Output the [X, Y] coordinate of the center of the cell containing the given text.  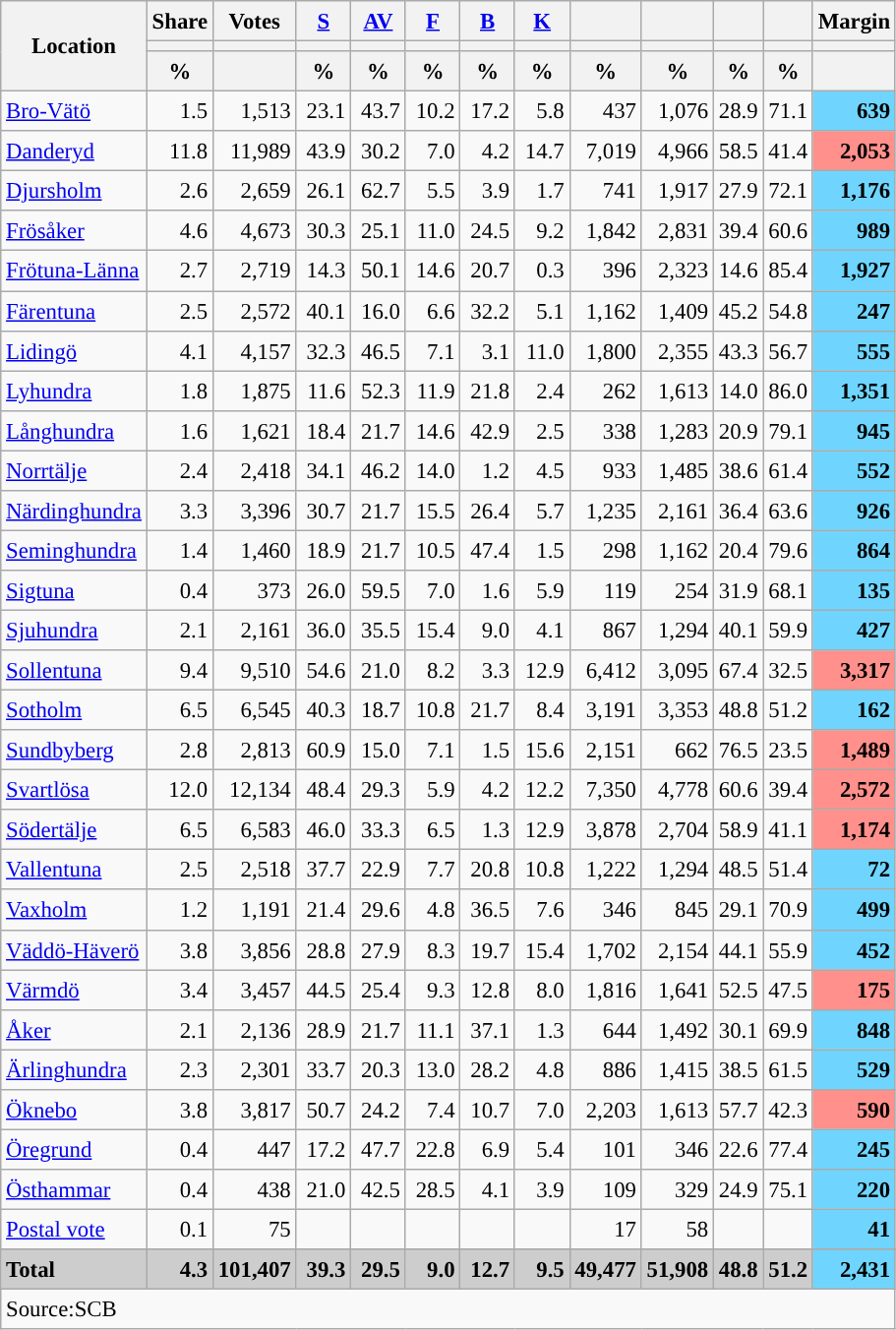
18.9 [324, 551]
28.8 [324, 950]
2,323 [677, 272]
58.9 [739, 830]
Närdinghundra [75, 512]
26.1 [324, 191]
S [324, 22]
72.1 [788, 191]
2,301 [254, 1070]
14.3 [324, 272]
109 [606, 1190]
262 [606, 392]
75.1 [788, 1190]
Värmdö [75, 990]
1,641 [677, 990]
4,966 [677, 151]
3.4 [179, 990]
61.5 [788, 1070]
8.3 [433, 950]
40.3 [324, 710]
933 [606, 470]
39.3 [324, 1269]
867 [606, 630]
29.6 [379, 911]
Votes [254, 22]
43.9 [324, 151]
47.5 [788, 990]
9.5 [542, 1269]
36.5 [488, 911]
3,353 [677, 710]
12.8 [488, 990]
32.3 [324, 350]
52.5 [739, 990]
1,513 [254, 112]
1.8 [179, 392]
61.4 [788, 470]
0.3 [542, 272]
24.2 [379, 1110]
25.1 [379, 230]
Postal vote [75, 1230]
44.1 [739, 950]
2,418 [254, 470]
46.5 [379, 350]
1,927 [854, 272]
Frötuna-Länna [75, 272]
43.7 [379, 112]
989 [854, 230]
48.4 [324, 791]
2,355 [677, 350]
10.5 [433, 551]
3,457 [254, 990]
11.9 [433, 392]
396 [606, 272]
5.1 [542, 311]
5.7 [542, 512]
101 [606, 1149]
75 [254, 1230]
21.4 [324, 911]
437 [606, 112]
886 [606, 1070]
9,510 [254, 671]
71.1 [788, 112]
11.1 [433, 1029]
33.3 [379, 830]
12.7 [488, 1269]
2,518 [254, 870]
30.1 [739, 1029]
Margin [854, 22]
11.8 [179, 151]
1,492 [677, 1029]
76.5 [739, 750]
452 [854, 950]
Ärlinghundra [75, 1070]
6,583 [254, 830]
12.0 [179, 791]
37.7 [324, 870]
30.3 [324, 230]
9.3 [433, 990]
639 [854, 112]
41 [854, 1230]
3,817 [254, 1110]
298 [606, 551]
4.3 [179, 1269]
9.2 [542, 230]
1.4 [179, 551]
926 [854, 512]
50.7 [324, 1110]
5.8 [542, 112]
1,283 [677, 431]
7.4 [433, 1110]
24.9 [739, 1190]
329 [677, 1190]
Östhammar [75, 1190]
2.7 [179, 272]
2.6 [179, 191]
63.6 [788, 512]
Location [75, 46]
77.4 [788, 1149]
29.5 [379, 1269]
AV [379, 22]
47.4 [488, 551]
26.0 [324, 590]
6.6 [433, 311]
864 [854, 551]
2,431 [854, 1269]
338 [606, 431]
848 [854, 1029]
0.1 [179, 1230]
34.1 [324, 470]
3,878 [606, 830]
B [488, 22]
7.7 [433, 870]
45.2 [739, 311]
15.6 [542, 750]
1,174 [854, 830]
2,813 [254, 750]
11.6 [324, 392]
6.9 [488, 1149]
1,621 [254, 431]
2,659 [254, 191]
54.8 [788, 311]
20.9 [739, 431]
54.6 [324, 671]
51,908 [677, 1269]
427 [854, 630]
16.0 [379, 311]
3,317 [854, 671]
Vallentuna [75, 870]
23.1 [324, 112]
33.7 [324, 1070]
12,134 [254, 791]
11,989 [254, 151]
44.5 [324, 990]
79.6 [788, 551]
Åker [75, 1029]
86.0 [788, 392]
58.5 [739, 151]
220 [854, 1190]
35.5 [379, 630]
28.5 [433, 1190]
29.3 [379, 791]
28.2 [488, 1070]
1,489 [854, 750]
3.1 [488, 350]
1,235 [606, 512]
1,222 [606, 870]
Seminghundra [75, 551]
26.4 [488, 512]
175 [854, 990]
8.4 [542, 710]
17 [606, 1230]
22.9 [379, 870]
38.5 [739, 1070]
1,460 [254, 551]
79.1 [788, 431]
6,545 [254, 710]
1,176 [854, 191]
4,778 [677, 791]
3,095 [677, 671]
67.4 [739, 671]
2,831 [677, 230]
Sundbyberg [75, 750]
30.2 [379, 151]
Sollentuna [75, 671]
60.9 [324, 750]
Frösåker [75, 230]
Södertälje [75, 830]
20.3 [379, 1070]
Vaxholm [75, 911]
7.6 [542, 911]
1,076 [677, 112]
12.2 [542, 791]
72 [854, 870]
2,053 [854, 151]
41.1 [788, 830]
1,351 [854, 392]
162 [854, 710]
247 [854, 311]
555 [854, 350]
Sjuhundra [75, 630]
1,917 [677, 191]
41.4 [788, 151]
20.4 [739, 551]
447 [254, 1149]
7,019 [606, 151]
Öregrund [75, 1149]
48.5 [739, 870]
1,875 [254, 392]
845 [677, 911]
499 [854, 911]
43.3 [739, 350]
42.5 [379, 1190]
25.4 [379, 990]
46.2 [379, 470]
36.4 [739, 512]
10.2 [433, 112]
119 [606, 590]
254 [677, 590]
7,350 [606, 791]
1,800 [606, 350]
Sigtuna [75, 590]
32.2 [488, 311]
2,151 [606, 750]
Långhundra [75, 431]
3,191 [606, 710]
47.7 [379, 1149]
57.7 [739, 1110]
49,477 [606, 1269]
529 [854, 1070]
46.0 [324, 830]
1,702 [606, 950]
Svartlösa [75, 791]
1,485 [677, 470]
Väddö-Häverö [75, 950]
22.6 [739, 1149]
Total [75, 1269]
2.8 [179, 750]
1,842 [606, 230]
59.9 [788, 630]
2,136 [254, 1029]
Öknebo [75, 1110]
4,157 [254, 350]
Share [179, 22]
29.1 [739, 911]
1,191 [254, 911]
8.2 [433, 671]
38.6 [739, 470]
18.4 [324, 431]
22.8 [433, 1149]
85.4 [788, 272]
1,415 [677, 1070]
2,719 [254, 272]
70.9 [788, 911]
15.5 [433, 512]
741 [606, 191]
1.7 [542, 191]
23.5 [788, 750]
42.9 [488, 431]
644 [606, 1029]
62.7 [379, 191]
37.1 [488, 1029]
42.3 [788, 1110]
373 [254, 590]
135 [854, 590]
14.7 [542, 151]
2.3 [179, 1070]
2,704 [677, 830]
Djursholm [75, 191]
55.9 [788, 950]
51.4 [788, 870]
21.8 [488, 392]
K [542, 22]
19.7 [488, 950]
18.7 [379, 710]
20.7 [488, 272]
10.7 [488, 1110]
5.4 [542, 1149]
13.0 [433, 1070]
15.0 [379, 750]
36.0 [324, 630]
8.0 [542, 990]
4,673 [254, 230]
Sotholm [75, 710]
Lidingö [75, 350]
20.8 [488, 870]
Lyhundra [75, 392]
1,816 [606, 990]
6,412 [606, 671]
9.4 [179, 671]
3,396 [254, 512]
31.9 [739, 590]
52.3 [379, 392]
Source:SCB [448, 1310]
24.5 [488, 230]
662 [677, 750]
4.6 [179, 230]
2,154 [677, 950]
58 [677, 1230]
59.5 [379, 590]
68.1 [788, 590]
438 [254, 1190]
Färentuna [75, 311]
32.5 [788, 671]
50.1 [379, 272]
F [433, 22]
56.7 [788, 350]
101,407 [254, 1269]
590 [854, 1110]
2,203 [606, 1110]
Danderyd [75, 151]
945 [854, 431]
552 [854, 470]
1,409 [677, 311]
245 [854, 1149]
4.5 [542, 470]
30.7 [324, 512]
Bro-Vätö [75, 112]
Norrtälje [75, 470]
5.5 [433, 191]
3,856 [254, 950]
69.9 [788, 1029]
